Provide the (X, Y) coordinate of the cell's center where the given text is located.  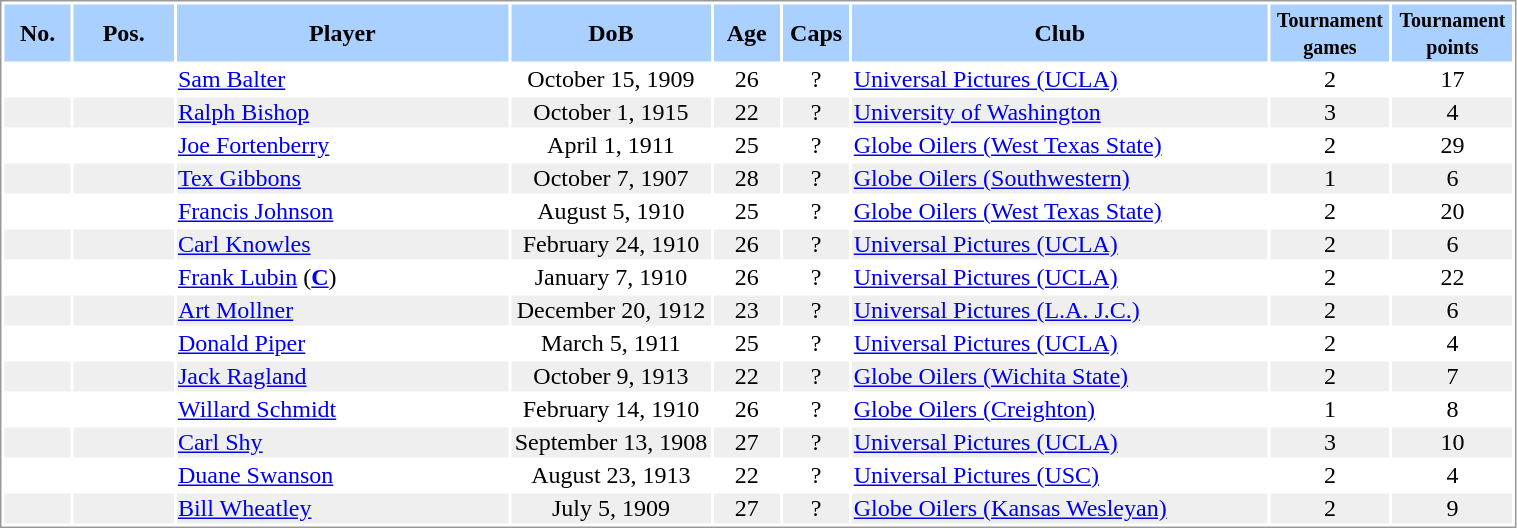
University of Washington (1060, 113)
Globe Oilers (Southwestern) (1060, 179)
Globe Oilers (Creighton) (1060, 409)
Globe Oilers (Kansas Wesleyan) (1060, 509)
Duane Swanson (342, 475)
8 (1453, 409)
October 7, 1907 (610, 179)
Frank Lubin (C) (342, 277)
February 14, 1910 (610, 409)
October 15, 1909 (610, 79)
Carl Shy (342, 443)
March 5, 1911 (610, 343)
September 13, 1908 (610, 443)
Caps (816, 32)
Tournamentgames (1330, 32)
17 (1453, 79)
28 (747, 179)
Tex Gibbons (342, 179)
Universal Pictures (L.A. J.C.) (1060, 311)
Ralph Bishop (342, 113)
Globe Oilers (Wichita State) (1060, 377)
Francis Johnson (342, 211)
Club (1060, 32)
Joe Fortenberry (342, 145)
DoB (610, 32)
Age (747, 32)
Pos. (124, 32)
July 5, 1909 (610, 509)
7 (1453, 377)
Donald Piper (342, 343)
No. (37, 32)
October 1, 1915 (610, 113)
December 20, 1912 (610, 311)
Player (342, 32)
April 1, 1911 (610, 145)
23 (747, 311)
Sam Balter (342, 79)
10 (1453, 443)
Bill Wheatley (342, 509)
Jack Ragland (342, 377)
January 7, 1910 (610, 277)
29 (1453, 145)
August 5, 1910 (610, 211)
Willard Schmidt (342, 409)
August 23, 1913 (610, 475)
20 (1453, 211)
Tournamentpoints (1453, 32)
9 (1453, 509)
Universal Pictures (USC) (1060, 475)
October 9, 1913 (610, 377)
February 24, 1910 (610, 245)
Carl Knowles (342, 245)
Art Mollner (342, 311)
